Return [x, y] of the center of cell containing provided text 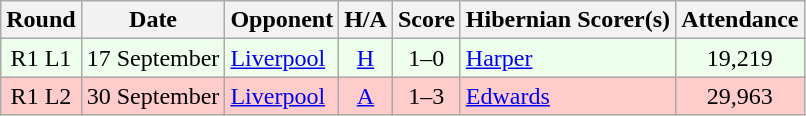
Hibernian Scorer(s) [568, 20]
30 September [153, 96]
Score [426, 20]
H/A [366, 20]
Harper [568, 58]
R1 L2 [41, 96]
H [366, 58]
1–3 [426, 96]
Date [153, 20]
1–0 [426, 58]
Opponent [282, 20]
Edwards [568, 96]
17 September [153, 58]
Round [41, 20]
19,219 [740, 58]
A [366, 96]
29,963 [740, 96]
Attendance [740, 20]
R1 L1 [41, 58]
